Return [X, Y] of the center of cell containing provided text 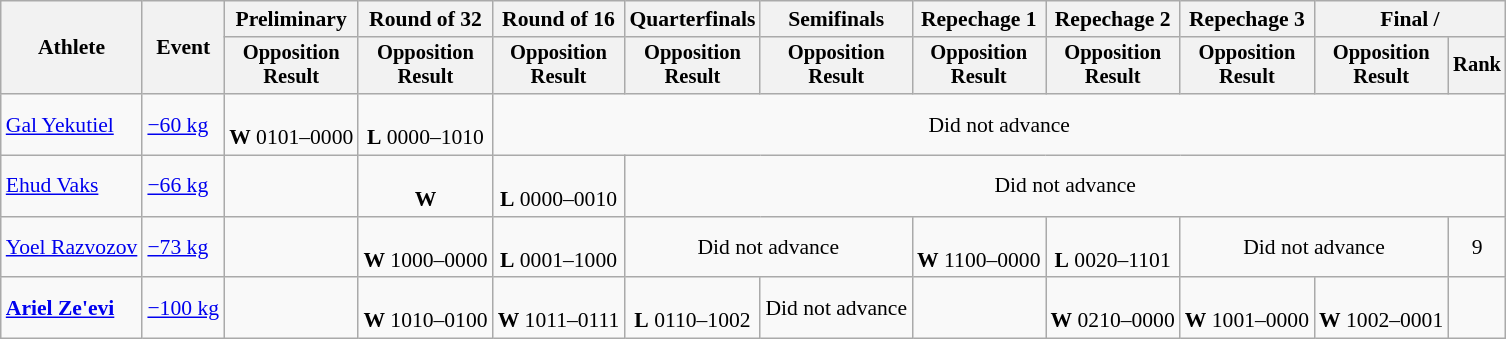
Round of 16 [559, 19]
W 1000–0000 [425, 248]
W 0210–0000 [1113, 308]
Round of 32 [425, 19]
W 0101–0000 [291, 124]
Event [183, 48]
Quarterfinals [692, 19]
Repechage 3 [1247, 19]
L 0110–1002 [692, 308]
W 1010–0100 [425, 308]
W [425, 186]
Semifinals [836, 19]
Ariel Ze'evi [72, 308]
Preliminary [291, 19]
L 0001–1000 [559, 248]
Athlete [72, 48]
−60 kg [183, 124]
−66 kg [183, 186]
Repechage 1 [978, 19]
Repechage 2 [1113, 19]
Final / [1410, 19]
L 0000–1010 [425, 124]
W 1100–0000 [978, 248]
Yoel Razvozov [72, 248]
L 0000–0010 [559, 186]
Ehud Vaks [72, 186]
W 1001–0000 [1247, 308]
W 1011–0111 [559, 308]
W 1002–0001 [1381, 308]
−73 kg [183, 248]
−100 kg [183, 308]
9 [1477, 248]
Rank [1477, 66]
L 0020–1101 [1113, 248]
Gal Yekutiel [72, 124]
